Return [x, y] of the center of cell containing provided text 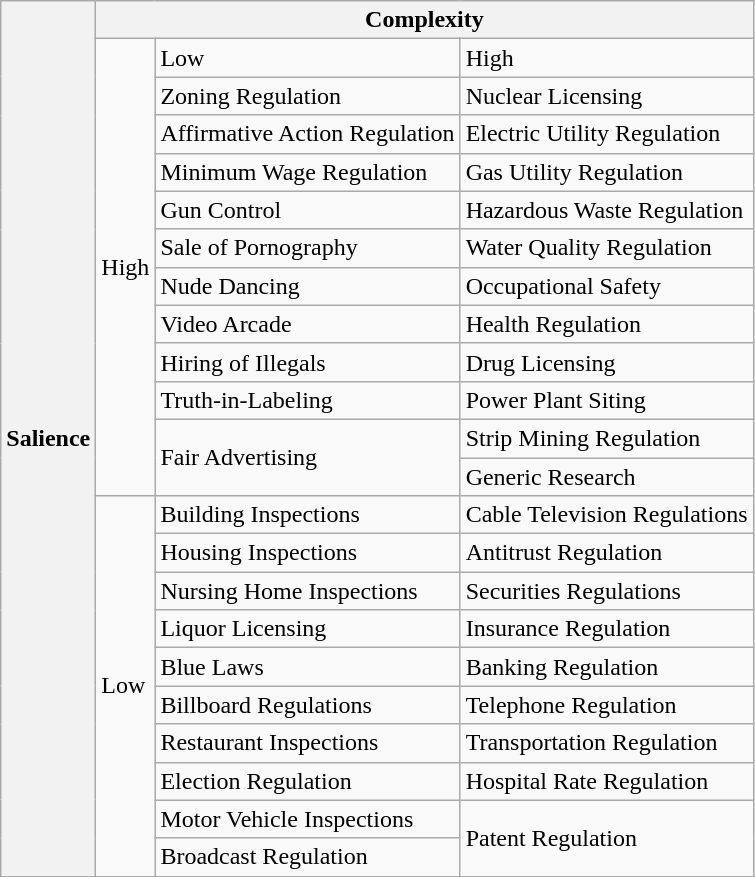
Cable Television Regulations [606, 515]
Truth-in-Labeling [308, 400]
Nude Dancing [308, 286]
Sale of Pornography [308, 248]
Liquor Licensing [308, 629]
Blue Laws [308, 667]
Telephone Regulation [606, 705]
Patent Regulation [606, 838]
Banking Regulation [606, 667]
Insurance Regulation [606, 629]
Nursing Home Inspections [308, 591]
Electric Utility Regulation [606, 134]
Fair Advertising [308, 457]
Billboard Regulations [308, 705]
Zoning Regulation [308, 96]
Gun Control [308, 210]
Antitrust Regulation [606, 553]
Hiring of Illegals [308, 362]
Video Arcade [308, 324]
Health Regulation [606, 324]
Broadcast Regulation [308, 857]
Building Inspections [308, 515]
Housing Inspections [308, 553]
Complexity [424, 20]
Drug Licensing [606, 362]
Hospital Rate Regulation [606, 781]
Power Plant Siting [606, 400]
Gas Utility Regulation [606, 172]
Election Regulation [308, 781]
Water Quality Regulation [606, 248]
Nuclear Licensing [606, 96]
Strip Mining Regulation [606, 438]
Hazardous Waste Regulation [606, 210]
Generic Research [606, 477]
Affirmative Action Regulation [308, 134]
Minimum Wage Regulation [308, 172]
Salience [48, 438]
Securities Regulations [606, 591]
Motor Vehicle Inspections [308, 819]
Restaurant Inspections [308, 743]
Transportation Regulation [606, 743]
Occupational Safety [606, 286]
